Scan for the cell matching the given text and deliver its [X, Y] coordinate at center. 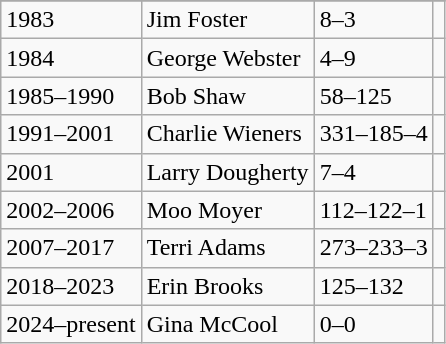
Charlie Wieners [228, 134]
2007–2017 [71, 248]
1985–1990 [71, 96]
331–185–4 [374, 134]
Larry Dougherty [228, 172]
112–122–1 [374, 210]
Terri Adams [228, 248]
Moo Moyer [228, 210]
Bob Shaw [228, 96]
1984 [71, 58]
2002–2006 [71, 210]
2001 [71, 172]
7–4 [374, 172]
0–0 [374, 324]
1983 [71, 20]
Erin Brooks [228, 286]
Gina McCool [228, 324]
58–125 [374, 96]
2018–2023 [71, 286]
2024–present [71, 324]
125–132 [374, 286]
1991–2001 [71, 134]
George Webster [228, 58]
273–233–3 [374, 248]
Jim Foster [228, 20]
8–3 [374, 20]
4–9 [374, 58]
